Detect which cell encompasses the target text, then output its [X, Y] center coordinate. 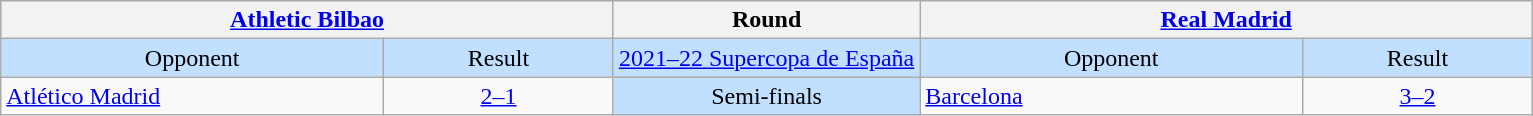
2021–22 Supercopa de España [766, 58]
Semi-finals [766, 96]
Atlético Madrid [192, 96]
Real Madrid [1226, 20]
Round [766, 20]
3–2 [1418, 96]
Athletic Bilbao [308, 20]
Barcelona [1112, 96]
2–1 [499, 96]
